Locate the cell with the specified text and output its (x, y) center coordinate. 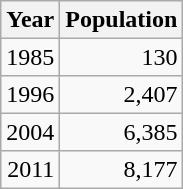
2,407 (122, 94)
130 (122, 56)
1996 (30, 94)
2004 (30, 132)
Population (122, 20)
Year (30, 20)
8,177 (122, 170)
2011 (30, 170)
1985 (30, 56)
6,385 (122, 132)
